Scan for the cell matching the given text and deliver its (X, Y) coordinate at center. 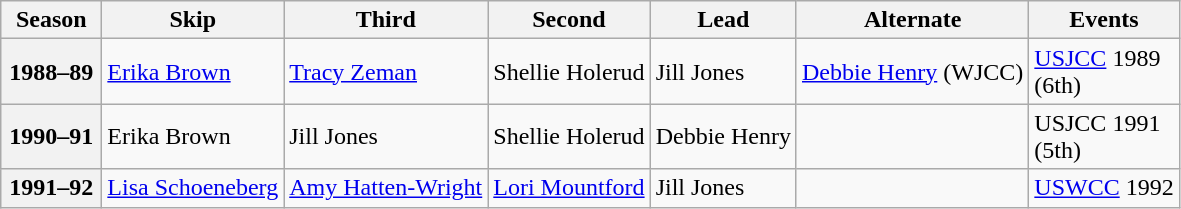
Third (386, 20)
1991–92 (52, 188)
Season (52, 20)
1990–91 (52, 136)
Debbie Henry (WJCC) (912, 72)
Tracy Zeman (386, 72)
Lead (723, 20)
USJCC 1991 (5th) (1104, 136)
Second (569, 20)
Debbie Henry (723, 136)
Lisa Schoeneberg (193, 188)
Alternate (912, 20)
Events (1104, 20)
USWCC 1992 (1104, 188)
Amy Hatten-Wright (386, 188)
Lori Mountford (569, 188)
Skip (193, 20)
1988–89 (52, 72)
USJCC 1989 (6th) (1104, 72)
